Search for the cell housing the specified text and yield its [x, y] center coordinate. 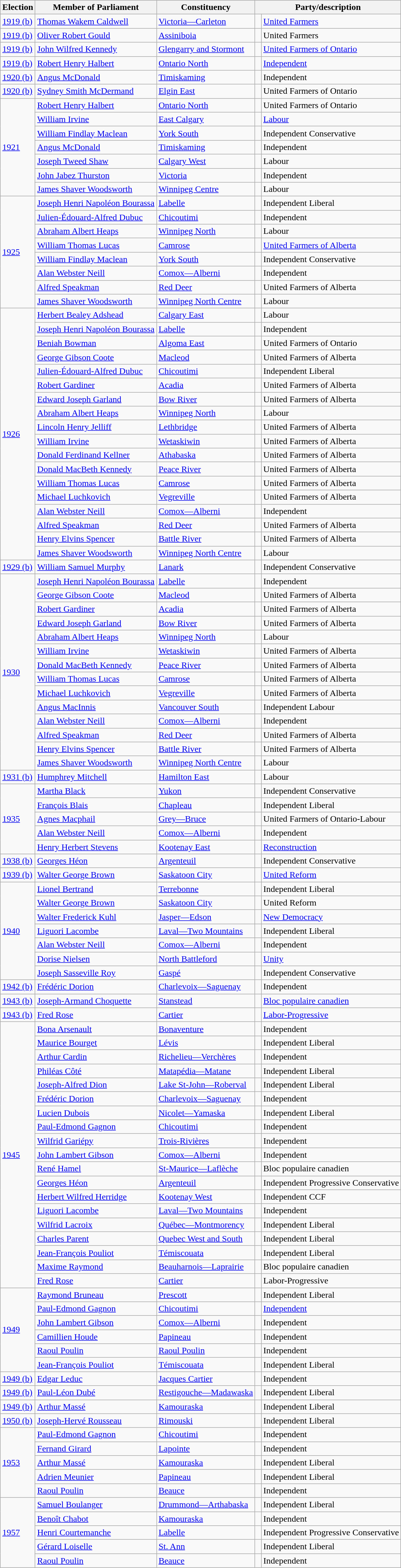
1930 [18, 672]
Henry Herbert Stevens [96, 847]
René Hamel [96, 1169]
Lanark [206, 567]
Reconstruction [331, 847]
Bonaventure [206, 1029]
Athabaska [206, 455]
Kootenay West [206, 1197]
North Battleford [206, 959]
Nicolet—Yamaska [206, 1113]
François Blais [96, 805]
New Democracy [331, 917]
Jacques Cartier [206, 1379]
Lionel Bertrand [96, 889]
St. Ann [206, 1547]
Member of Parliament [96, 7]
Maurice Bourget [96, 1043]
Lucien Dubois [96, 1113]
Joseph Tweed Shaw [96, 161]
Henri Courtemanche [96, 1533]
Beauharnois—Laprairie [206, 1267]
Gérard Loiselle [96, 1547]
Edgar Leduc [96, 1379]
Victoria—Carleton [206, 21]
Quebec West and South [206, 1239]
1942 (b) [18, 987]
Joseph-Alfred Dion [96, 1085]
Kootenay East [206, 847]
William Samuel Murphy [96, 567]
Wilfrid Gariépy [96, 1141]
Lincoln Henry Jelliff [96, 427]
Restigouche—Madawaska [206, 1393]
1953 [18, 1462]
Angus MacInnis [96, 707]
Paul-Léon Dubé [96, 1393]
Independent Labour [331, 707]
Charles Parent [96, 1239]
1945 [18, 1154]
Dorise Nielsen [96, 959]
Martha Black [96, 791]
1935 [18, 819]
Joseph-Armand Choquette [96, 1001]
Benoît Chabot [96, 1519]
Wilfrid Lacroix [96, 1225]
Adrien Meunier [96, 1476]
Matapédia—Matane [206, 1071]
Trois-Rivières [206, 1141]
Drummond—Arthabaska [206, 1504]
1921 [18, 147]
Agnes Macphail [96, 819]
1931 (b) [18, 777]
Beniah Bowman [96, 343]
Gaspé [206, 973]
1950 (b) [18, 1421]
Samuel Boulanger [96, 1504]
Camillien Houde [96, 1337]
Unity [331, 959]
Thomas Wakem Caldwell [96, 21]
1929 (b) [18, 567]
John Jabez Thurston [96, 175]
Lake St-John—Roberval [206, 1085]
Jasper—Edson [206, 917]
Herbert Wilfred Herridge [96, 1197]
1957 [18, 1532]
1940 [18, 931]
Constituency [206, 7]
Hamilton East [206, 777]
Walter Frederick Kuhl [96, 917]
Stanstead [206, 1001]
Bona Arsenault [96, 1029]
1949 [18, 1329]
Humphrey Mitchell [96, 777]
John Wilfred Kennedy [96, 49]
Grey—Bruce [206, 819]
Terrebonne [206, 889]
Rimouski [206, 1421]
1925 [18, 252]
Joseph-Hervé Rousseau [96, 1421]
Donald Ferdinand Kellner [96, 455]
Elgin East [206, 91]
Winnipeg Centre [206, 189]
Lethbridge [206, 427]
United Farmers of Ontario-Labour [331, 819]
Arthur Cardin [96, 1057]
Joseph Sasseville Roy [96, 973]
Fernand Girard [96, 1449]
Independent CCF [331, 1197]
Philéas Côté [96, 1071]
Chapleau [206, 805]
Calgary East [206, 315]
Glengarry and Stormont [206, 49]
1926 [18, 434]
St-Maurice—Laflèche [206, 1169]
Assiniboia [206, 35]
Richelieu—Verchères [206, 1057]
Prescott [206, 1294]
Victoria [206, 175]
Lapointe [206, 1449]
Sydney Smith McDermand [96, 91]
Calgary West [206, 161]
Oliver Robert Gould [96, 35]
Herbert Bealey Adshead [96, 315]
East Calgary [206, 119]
Maxime Raymond [96, 1267]
Algoma East [206, 343]
Election [18, 7]
Raymond Bruneau [96, 1294]
Québec—Montmorency [206, 1225]
Yukon [206, 791]
Vancouver South [206, 707]
1939 (b) [18, 875]
1938 (b) [18, 861]
Party/description [328, 7]
Lévis [206, 1043]
